For the text-containing cell, return its midpoint in (x, y) coordinate format. 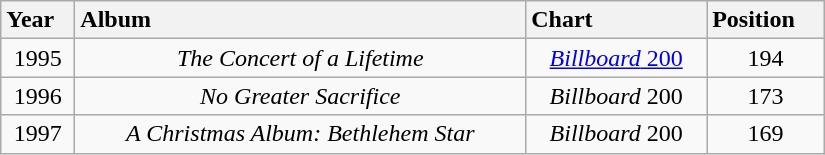
1997 (38, 134)
1995 (38, 58)
The Concert of a Lifetime (300, 58)
No Greater Sacrifice (300, 96)
Year (38, 20)
A Christmas Album: Bethlehem Star (300, 134)
169 (766, 134)
Chart (616, 20)
1996 (38, 96)
Album (300, 20)
194 (766, 58)
173 (766, 96)
Position (766, 20)
